Extract the (X, Y) coordinate from the center of the cell holding the provided text.  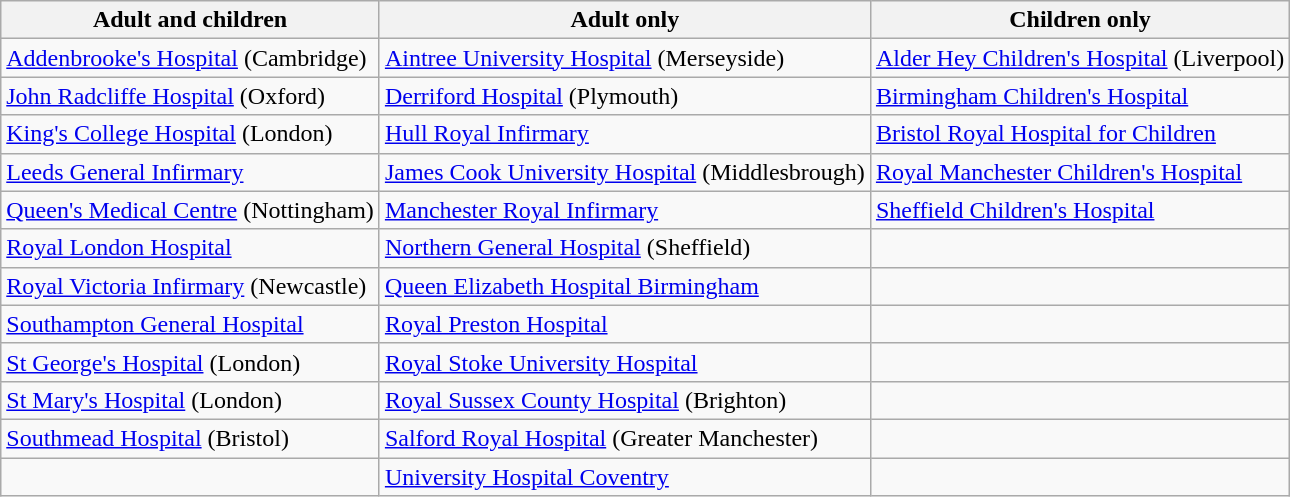
King's College Hospital (London) (190, 134)
Royal Stoke University Hospital (624, 362)
Leeds General Infirmary (190, 172)
Northern General Hospital (Sheffield) (624, 248)
Derriford Hospital (Plymouth) (624, 96)
James Cook University Hospital (Middlesbrough) (624, 172)
Royal London Hospital (190, 248)
Queen's Medical Centre (Nottingham) (190, 210)
Aintree University Hospital (Merseyside) (624, 58)
Adult and children (190, 20)
Bristol Royal Hospital for Children (1080, 134)
Royal Preston Hospital (624, 324)
Salford Royal Hospital (Greater Manchester) (624, 438)
Addenbrooke's Hospital (Cambridge) (190, 58)
Royal Sussex County Hospital (Brighton) (624, 400)
Children only (1080, 20)
Queen Elizabeth Hospital Birmingham (624, 286)
University Hospital Coventry (624, 477)
Hull Royal Infirmary (624, 134)
Sheffield Children's Hospital (1080, 210)
Birmingham Children's Hospital (1080, 96)
Royal Manchester Children's Hospital (1080, 172)
St George's Hospital (London) (190, 362)
Adult only (624, 20)
Southmead Hospital (Bristol) (190, 438)
John Radcliffe Hospital (Oxford) (190, 96)
Royal Victoria Infirmary (Newcastle) (190, 286)
Manchester Royal Infirmary (624, 210)
Southampton General Hospital (190, 324)
Alder Hey Children's Hospital (Liverpool) (1080, 58)
St Mary's Hospital (London) (190, 400)
